Return (x, y) of the center of cell containing provided text 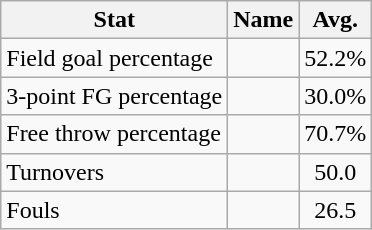
Field goal percentage (114, 58)
Free throw percentage (114, 134)
52.2% (336, 58)
30.0% (336, 96)
Stat (114, 20)
Avg. (336, 20)
26.5 (336, 210)
3-point FG percentage (114, 96)
Name (264, 20)
Turnovers (114, 172)
Fouls (114, 210)
50.0 (336, 172)
70.7% (336, 134)
